Detect which cell encompasses the target text, then output its (X, Y) center coordinate. 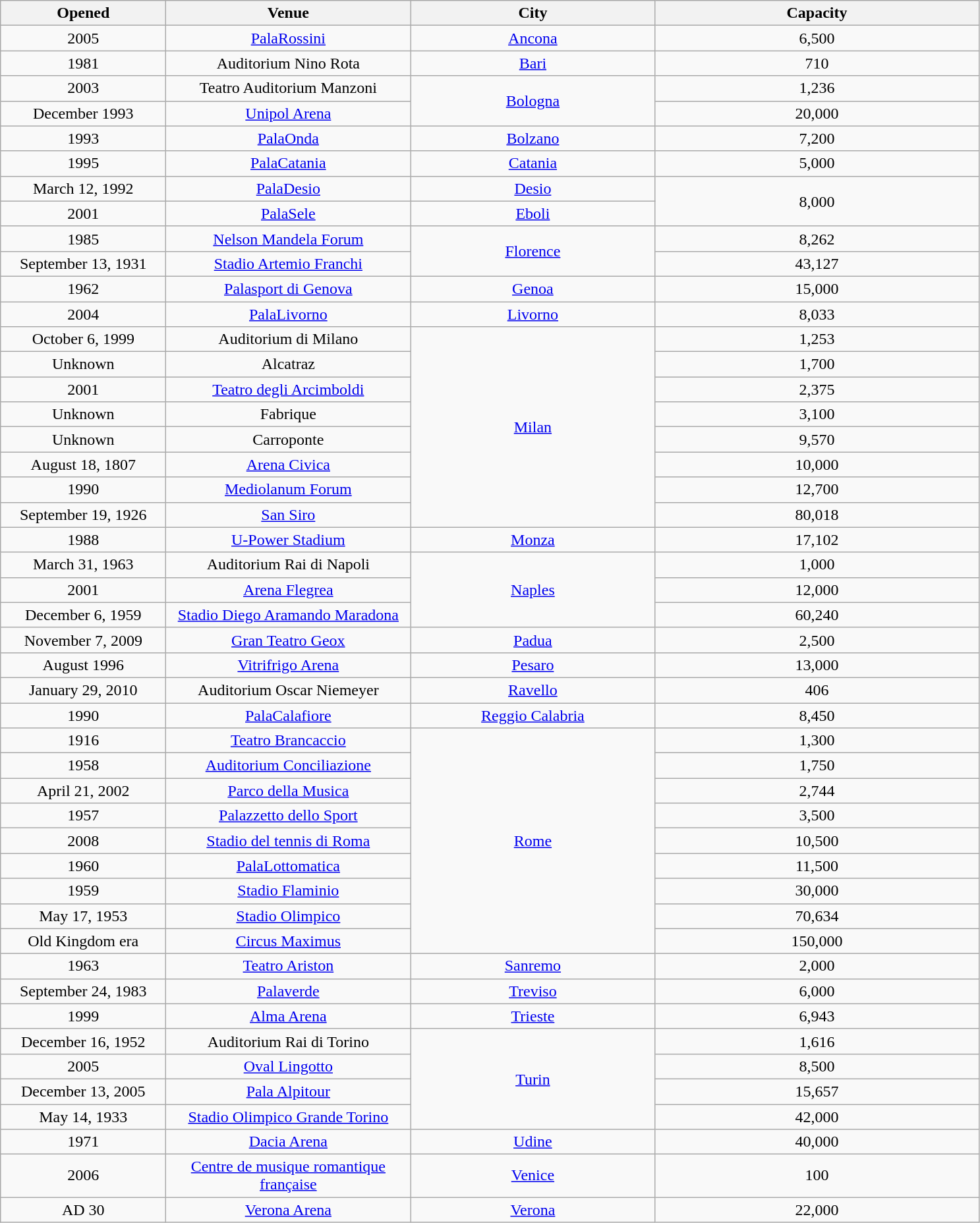
2004 (83, 314)
43,127 (817, 264)
5,000 (817, 163)
Centre de musique romantique française (289, 1176)
Arena Civica (289, 465)
Auditorium Oscar Niemeyer (289, 690)
Alcatraz (289, 364)
Bari (533, 63)
March 12, 1992 (83, 188)
17,102 (817, 540)
1963 (83, 966)
2006 (83, 1176)
Naples (533, 590)
Teatro degli Arcimboldi (289, 389)
Unipol Arena (289, 113)
15,000 (817, 289)
40,000 (817, 1142)
2003 (83, 88)
Teatro Auditorium Manzoni (289, 88)
September 13, 1931 (83, 264)
10,500 (817, 841)
Treviso (533, 991)
December 1993 (83, 113)
80,018 (817, 515)
Florence (533, 251)
January 29, 2010 (83, 690)
October 6, 1999 (83, 339)
8,450 (817, 715)
Gran Teatro Geox (289, 640)
PalaRossini (289, 38)
Alma Arena (289, 1016)
2,375 (817, 389)
San Siro (289, 515)
1,253 (817, 339)
November 7, 2009 (83, 640)
8,262 (817, 239)
Nelson Mandela Forum (289, 239)
30,000 (817, 891)
Monza (533, 540)
PalaDesio (289, 188)
2,744 (817, 791)
Fabrique (289, 414)
May 17, 1953 (83, 916)
20,000 (817, 113)
60,240 (817, 615)
1985 (83, 239)
PalaLottomatica (289, 866)
Parco della Musica (289, 791)
Mediolanum Forum (289, 490)
7,200 (817, 138)
Venice (533, 1176)
Padua (533, 640)
Sanremo (533, 966)
1,236 (817, 88)
12,700 (817, 490)
PalaSele (289, 213)
Stadio Artemio Franchi (289, 264)
15,657 (817, 1091)
Stadio Flaminio (289, 891)
Stadio Olimpico Grande Torino (289, 1117)
Ravello (533, 690)
City (533, 13)
August 1996 (83, 665)
Palazzetto dello Sport (289, 816)
1971 (83, 1142)
1,700 (817, 364)
Livorno (533, 314)
11,500 (817, 866)
Palaverde (289, 991)
Verona Arena (289, 1210)
Turin (533, 1079)
Arena Flegrea (289, 590)
PalaCatania (289, 163)
150,000 (817, 941)
Vitrifrigo Arena (289, 665)
May 14, 1933 (83, 1117)
Auditorium Rai di Torino (289, 1041)
Capacity (817, 13)
1981 (83, 63)
March 31, 1963 (83, 565)
1,300 (817, 741)
3,500 (817, 816)
Rome (533, 841)
2,000 (817, 966)
September 19, 1926 (83, 515)
9,570 (817, 440)
6,000 (817, 991)
Desio (533, 188)
Carroponte (289, 440)
3,100 (817, 414)
1916 (83, 741)
April 21, 2002 (83, 791)
1995 (83, 163)
PalaLivorno (289, 314)
1993 (83, 138)
Stadio Diego Aramando Maradona (289, 615)
1959 (83, 891)
U-Power Stadium (289, 540)
42,000 (817, 1117)
Palasport di Genova (289, 289)
10,000 (817, 465)
1958 (83, 766)
Auditorium Conciliazione (289, 766)
Auditorium Rai di Napoli (289, 565)
Dacia Arena (289, 1142)
6,500 (817, 38)
September 24, 1983 (83, 991)
Reggio Calabria (533, 715)
100 (817, 1176)
December 13, 2005 (83, 1091)
1,750 (817, 766)
Pala Alpitour (289, 1091)
Trieste (533, 1016)
22,000 (817, 1210)
406 (817, 690)
Oval Lingotto (289, 1066)
December 16, 1952 (83, 1041)
Teatro Brancaccio (289, 741)
Eboli (533, 213)
Bologna (533, 101)
Milan (533, 427)
Auditorium di Milano (289, 339)
2,500 (817, 640)
1988 (83, 540)
8,500 (817, 1066)
2008 (83, 841)
Auditorium Nino Rota (289, 63)
70,634 (817, 916)
1999 (83, 1016)
8,000 (817, 201)
Old Kingdom era (83, 941)
8,033 (817, 314)
Catania (533, 163)
710 (817, 63)
Venue (289, 13)
Teatro Ariston (289, 966)
1962 (83, 289)
Ancona (533, 38)
Pesaro (533, 665)
1,000 (817, 565)
6,943 (817, 1016)
Circus Maximus (289, 941)
AD 30 (83, 1210)
Udine (533, 1142)
Genoa (533, 289)
Stadio Olimpico (289, 916)
13,000 (817, 665)
1,616 (817, 1041)
Opened (83, 13)
Bolzano (533, 138)
1957 (83, 816)
Stadio del tennis di Roma (289, 841)
August 18, 1807 (83, 465)
12,000 (817, 590)
PalaOnda (289, 138)
Verona (533, 1210)
1960 (83, 866)
December 6, 1959 (83, 615)
PalaCalafiore (289, 715)
